Provide the (X, Y) coordinate of the cell's center where the given text is located.  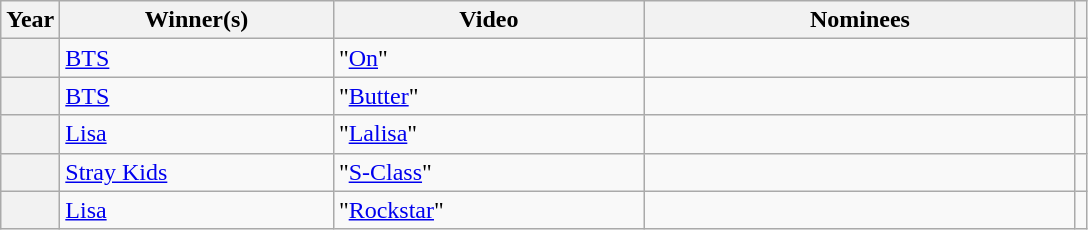
"S-Class" (488, 172)
Winner(s) (197, 20)
"Butter" (488, 96)
"Lalisa" (488, 134)
Nominees (860, 20)
Stray Kids (197, 172)
"On" (488, 58)
Video (488, 20)
"Rockstar" (488, 210)
Year (30, 20)
